Detect which cell encompasses the target text, then output its [x, y] center coordinate. 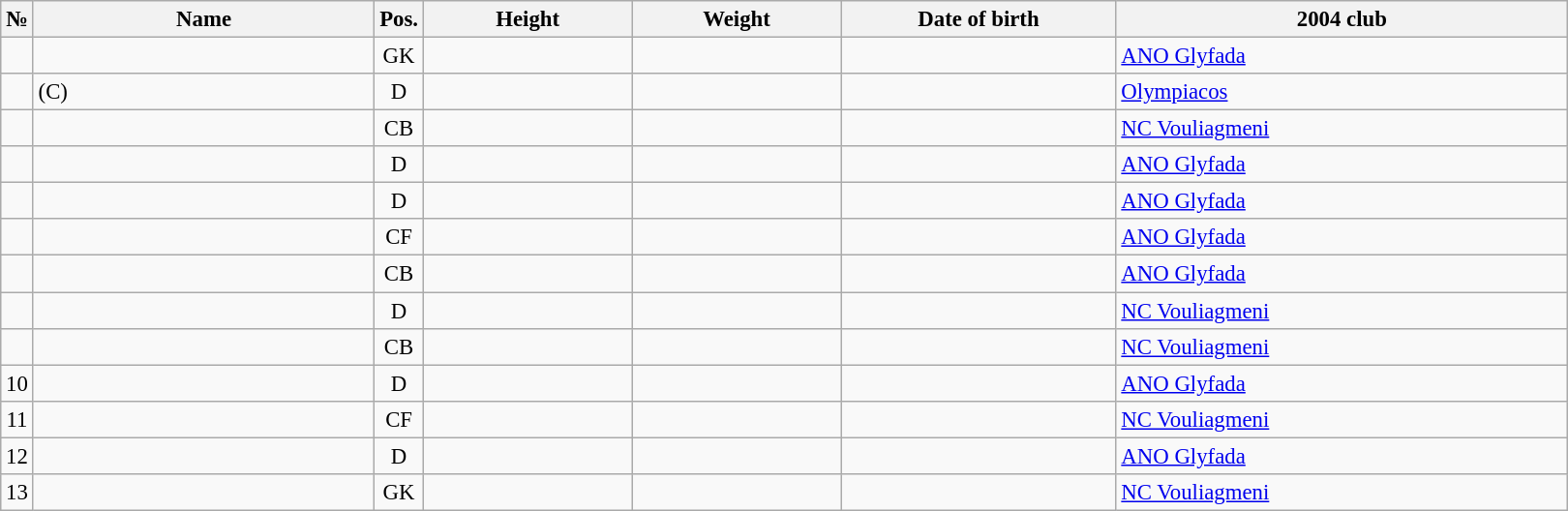
Height [528, 19]
Olympiacos [1342, 92]
Name [203, 19]
10 [17, 383]
Pos. [399, 19]
Date of birth [979, 19]
(C) [203, 92]
№ [17, 19]
2004 club [1342, 19]
13 [17, 493]
12 [17, 456]
11 [17, 419]
Weight [737, 19]
